Scan for the cell matching the given text and deliver its (x, y) coordinate at center. 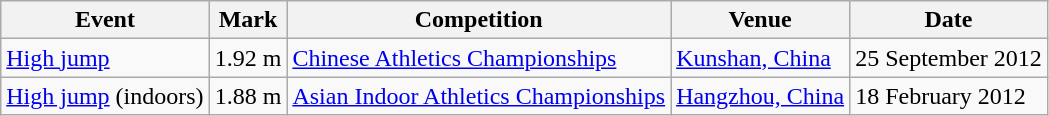
High jump (indoors) (105, 96)
1.88 m (248, 96)
Competition (479, 20)
Mark (248, 20)
Chinese Athletics Championships (479, 58)
Event (105, 20)
18 February 2012 (949, 96)
Venue (760, 20)
High jump (105, 58)
25 September 2012 (949, 58)
Hangzhou, China (760, 96)
Asian Indoor Athletics Championships (479, 96)
Kunshan, China (760, 58)
Date (949, 20)
1.92 m (248, 58)
